Extract the [X, Y] coordinate from the center of the cell holding the provided text.  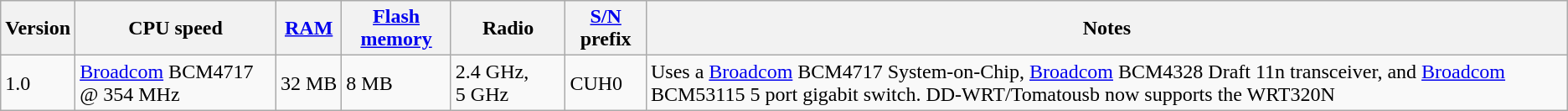
32 MB [308, 82]
Broadcom BCM4717 @ 354 MHz [176, 82]
Version [39, 29]
RAM [308, 29]
Notes [1106, 29]
S/N prefix [606, 29]
CUH0 [606, 82]
Flash memory [396, 29]
2.4 GHz, 5 GHz [508, 82]
1.0 [39, 82]
8 MB [396, 82]
Radio [508, 29]
CPU speed [176, 29]
